For the text-containing cell, return its midpoint in [X, Y] coordinate format. 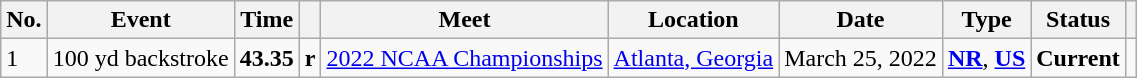
No. [24, 20]
Atlanta, Georgia [694, 58]
Status [1078, 20]
Date [861, 20]
Location [694, 20]
1 [24, 58]
Event [140, 20]
Current [1078, 58]
March 25, 2022 [861, 58]
43.35 [266, 58]
2022 NCAA Championships [464, 58]
Meet [464, 20]
100 yd backstroke [140, 58]
r [310, 58]
Time [266, 20]
Type [986, 20]
NR, US [986, 58]
